Identify which cell holds the provided text, then report its [x, y] central coordinate. 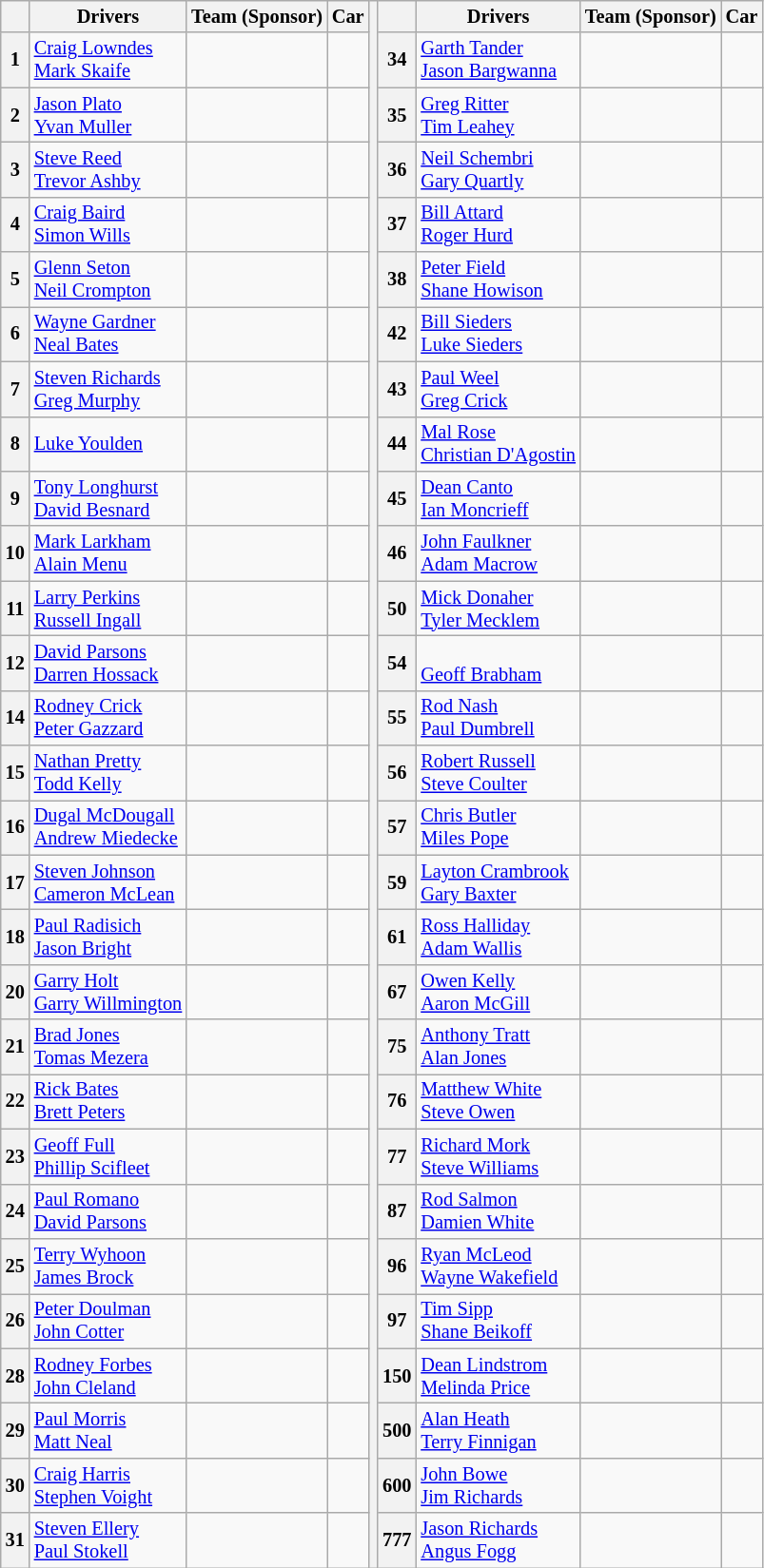
34 [397, 60]
777 [397, 1540]
Anthony Tratt Alan Jones [498, 1047]
Garth Tander Jason Bargwanna [498, 60]
Paul Romano David Parsons [108, 1211]
67 [397, 992]
Terry Wyhoon James Brock [108, 1266]
43 [397, 389]
20 [15, 992]
Matthew White Steve Owen [498, 1101]
87 [397, 1211]
59 [397, 882]
Mick Donaher Tyler Mecklem [498, 609]
Tony Longhurst David Besnard [108, 498]
Jason Richards Angus Fogg [498, 1540]
David Parsons Darren Hossack [108, 663]
25 [15, 1266]
Paul Weel Greg Crick [498, 389]
Chris Butler Miles Pope [498, 827]
Steven Richards Greg Murphy [108, 389]
16 [15, 827]
Wayne Gardner Neal Bates [108, 334]
61 [397, 937]
Ross Halliday Adam Wallis [498, 937]
Rodney Crick Peter Gazzard [108, 718]
10 [15, 553]
Tim Sipp Shane Beikoff [498, 1321]
Nathan Pretty Todd Kelly [108, 773]
John Bowe Jim Richards [498, 1485]
75 [397, 1047]
Owen Kelly Aaron McGill [498, 992]
55 [397, 718]
Mal Rose Christian D'Agostin [498, 444]
Garry Holt Garry Willmington [108, 992]
Bill Attard Roger Hurd [498, 224]
8 [15, 444]
35 [397, 115]
John Faulkner Adam Macrow [498, 553]
Rod Salmon Damien White [498, 1211]
22 [15, 1101]
23 [15, 1156]
77 [397, 1156]
46 [397, 553]
Luke Youlden [108, 444]
57 [397, 827]
37 [397, 224]
44 [397, 444]
Glenn Seton Neil Crompton [108, 280]
24 [15, 1211]
2 [15, 115]
38 [397, 280]
21 [15, 1047]
Mark Larkham Alain Menu [108, 553]
76 [397, 1101]
12 [15, 663]
97 [397, 1321]
11 [15, 609]
9 [15, 498]
56 [397, 773]
26 [15, 1321]
150 [397, 1376]
Geoff Full Phillip Scifleet [108, 1156]
Paul Morris Matt Neal [108, 1430]
18 [15, 937]
30 [15, 1485]
Steven Johnson Cameron McLean [108, 882]
7 [15, 389]
4 [15, 224]
14 [15, 718]
Steven Ellery Paul Stokell [108, 1540]
Geoff Brabham [498, 663]
Brad Jones Tomas Mezera [108, 1047]
500 [397, 1430]
5 [15, 280]
42 [397, 334]
Jason Plato Yvan Muller [108, 115]
Larry Perkins Russell Ingall [108, 609]
6 [15, 334]
15 [15, 773]
600 [397, 1485]
Steve Reed Trevor Ashby [108, 169]
Dean Lindstrom Melinda Price [498, 1376]
Rodney Forbes John Cleland [108, 1376]
28 [15, 1376]
3 [15, 169]
31 [15, 1540]
Bill Sieders Luke Sieders [498, 334]
Dugal McDougall Andrew Miedecke [108, 827]
1 [15, 60]
17 [15, 882]
45 [397, 498]
Ryan McLeod Wayne Wakefield [498, 1266]
Craig Harris Stephen Voight [108, 1485]
Greg Ritter Tim Leahey [498, 115]
Layton Crambrook Gary Baxter [498, 882]
50 [397, 609]
Richard Mork Steve Williams [498, 1156]
Alan Heath Terry Finnigan [498, 1430]
Peter Doulman John Cotter [108, 1321]
96 [397, 1266]
Robert Russell Steve Coulter [498, 773]
Neil Schembri Gary Quartly [498, 169]
Craig Baird Simon Wills [108, 224]
54 [397, 663]
Rick Bates Brett Peters [108, 1101]
36 [397, 169]
Dean Canto Ian Moncrieff [498, 498]
Craig Lowndes Mark Skaife [108, 60]
Paul Radisich Jason Bright [108, 937]
Peter Field Shane Howison [498, 280]
Rod Nash Paul Dumbrell [498, 718]
29 [15, 1430]
